Determine the (X, Y) coordinate at the center of the cell enclosing the given text.  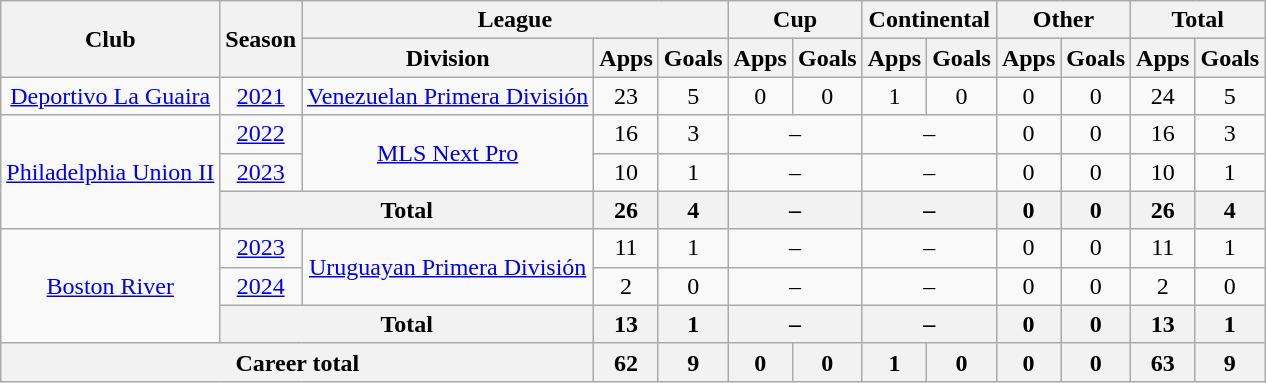
Club (110, 39)
Division (448, 58)
2024 (261, 286)
Philadelphia Union II (110, 172)
63 (1163, 362)
Deportivo La Guaira (110, 96)
Season (261, 39)
MLS Next Pro (448, 153)
Other (1063, 20)
Boston River (110, 286)
24 (1163, 96)
Uruguayan Primera División (448, 267)
62 (626, 362)
2021 (261, 96)
Cup (795, 20)
2022 (261, 134)
Continental (929, 20)
Career total (298, 362)
Venezuelan Primera División (448, 96)
23 (626, 96)
League (515, 20)
